Capture the cell that displays the provided text and extract its [X, Y] central coordinate. 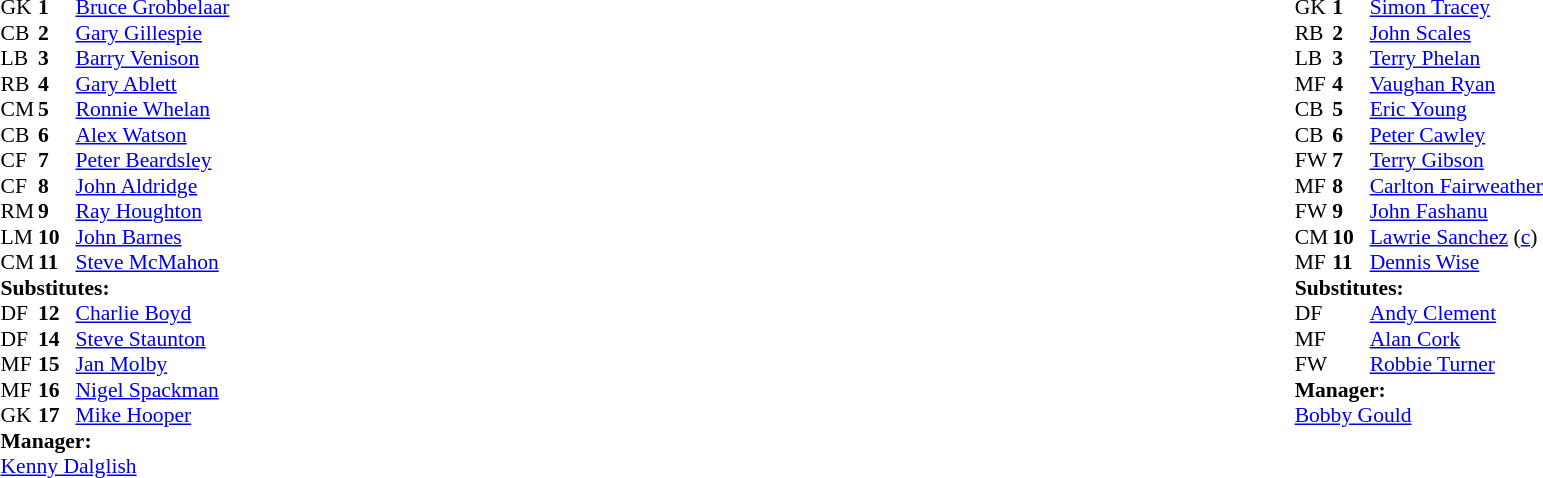
Ray Houghton [153, 211]
Alex Watson [153, 135]
Vaughan Ryan [1456, 84]
John Aldridge [153, 186]
LM [19, 237]
Bobby Gould [1419, 415]
Gary Ablett [153, 84]
John Barnes [153, 237]
Carlton Fairweather [1456, 186]
Nigel Spackman [153, 390]
RM [19, 211]
Barry Venison [153, 59]
Charlie Boyd [153, 313]
Peter Cawley [1456, 135]
Terry Gibson [1456, 161]
John Fashanu [1456, 211]
Terry Phelan [1456, 59]
Ronnie Whelan [153, 109]
Peter Beardsley [153, 161]
Gary Gillespie [153, 33]
15 [57, 365]
Dennis Wise [1456, 263]
Lawrie Sanchez (c) [1456, 237]
16 [57, 390]
Steve Staunton [153, 339]
John Scales [1456, 33]
Alan Cork [1456, 339]
Steve McMahon [153, 263]
Jan Molby [153, 365]
12 [57, 313]
Mike Hooper [153, 415]
GK [19, 415]
Andy Clement [1456, 313]
14 [57, 339]
Eric Young [1456, 109]
Robbie Turner [1456, 365]
17 [57, 415]
